Scan for the cell matching the given text and deliver its [X, Y] coordinate at center. 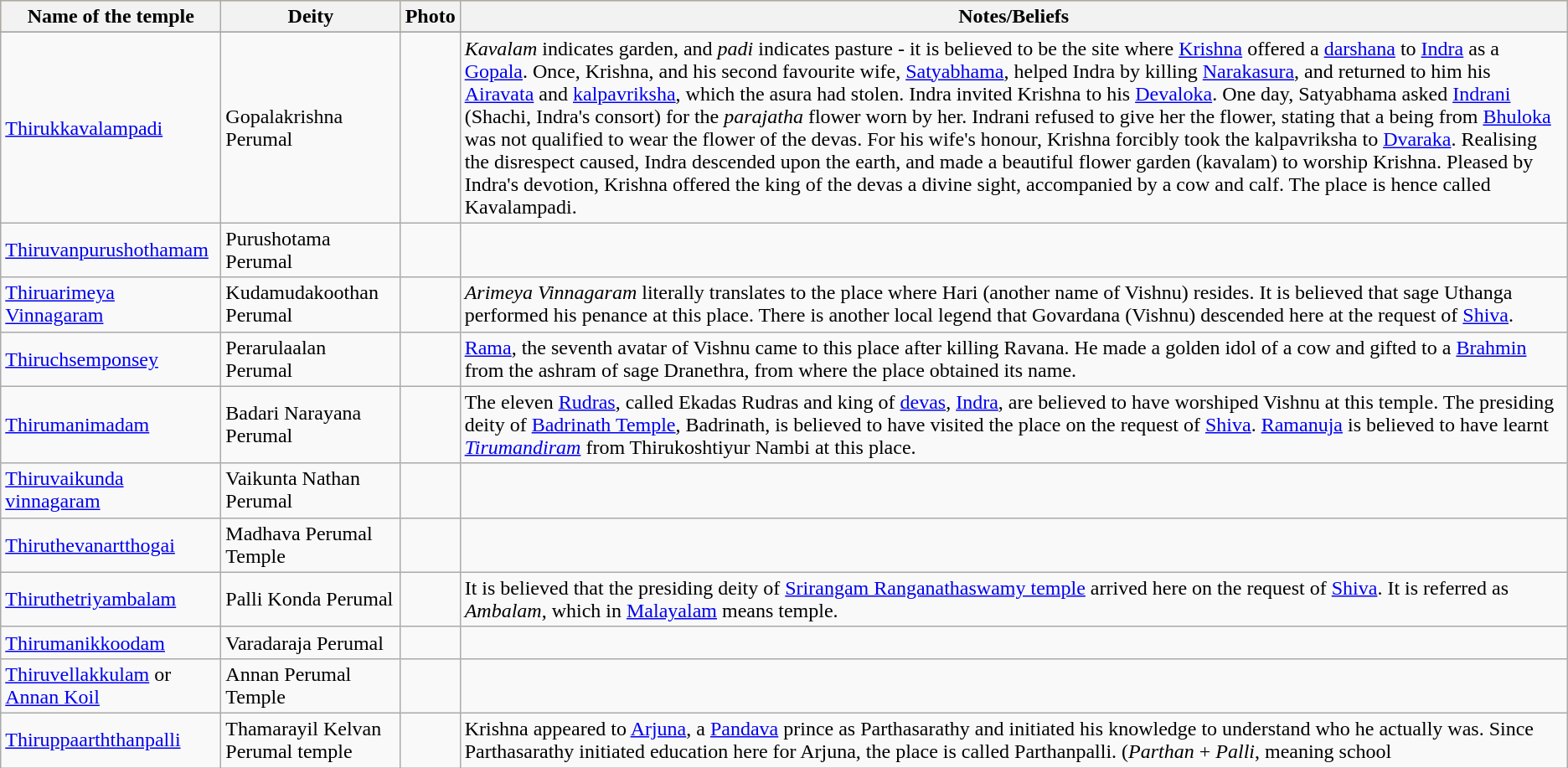
Kudamudakoothan Perumal [311, 305]
Perarulaalan Perumal [311, 358]
Vaikunta Nathan Perumal [311, 491]
Thiruppaarththanpalli [111, 740]
Thiruchsemponsey [111, 358]
Palli Konda Perumal [311, 600]
Purushotama Perumal [311, 250]
Thiruarimeya Vinnagaram [111, 305]
Thamarayil Kelvan Perumal temple [311, 740]
Deity [311, 17]
Thiruvellakkulam or Annan Koil [111, 685]
Thirumanikkoodam [111, 642]
Thiruvaikunda vinnagaram [111, 491]
Annan Perumal Temple [311, 685]
Name of the temple [111, 17]
Gopalakrishna Perumal [311, 127]
Thirumanimadam [111, 425]
Notes/Beliefs [1014, 17]
Thiruthetriyambalam [111, 600]
Thiruthevanartthogai [111, 544]
Varadaraja Perumal [311, 642]
Thiruvanpurushothamam [111, 250]
Thirukkavalampadi [111, 127]
Badari Narayana Perumal [311, 425]
Photo [431, 17]
Madhava Perumal Temple [311, 544]
